Scan for the cell matching the given text and deliver its (X, Y) coordinate at center. 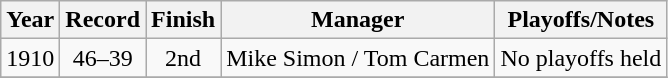
Playoffs/Notes (581, 20)
46–39 (103, 58)
Manager (358, 20)
1910 (30, 58)
Mike Simon / Tom Carmen (358, 58)
Record (103, 20)
Year (30, 20)
Finish (184, 20)
2nd (184, 58)
No playoffs held (581, 58)
